Scan for the cell matching the given text and deliver its [X, Y] coordinate at center. 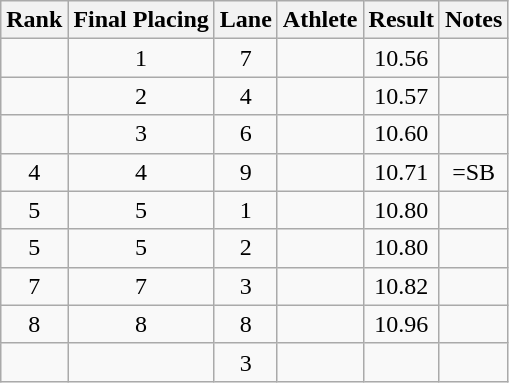
Result [401, 20]
10.96 [401, 324]
Rank [34, 20]
10.82 [401, 286]
Notes [473, 20]
Lane [246, 20]
=SB [473, 172]
10.56 [401, 58]
Athlete [320, 20]
6 [246, 134]
Final Placing [141, 20]
10.57 [401, 96]
9 [246, 172]
10.71 [401, 172]
10.60 [401, 134]
